Find where the given text appears and provide that cell's center as [x, y] coordinate. 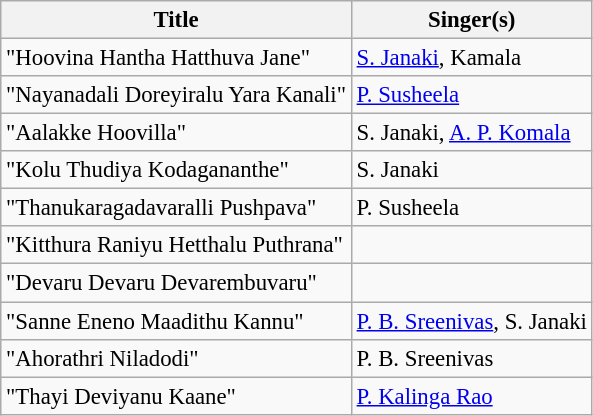
S. Janaki, A. P. Komala [472, 133]
"Hoovina Hantha Hatthuva Jane" [176, 58]
Title [176, 20]
"Thayi Deviyanu Kaane" [176, 396]
S. Janaki, Kamala [472, 58]
"Thanukaragadavaralli Pushpava" [176, 208]
P. B. Sreenivas, S. Janaki [472, 321]
"Ahorathri Niladodi" [176, 358]
S. Janaki [472, 170]
"Sanne Eneno Maadithu Kannu" [176, 321]
"Kitthura Raniyu Hetthalu Puthrana" [176, 245]
Singer(s) [472, 20]
"Kolu Thudiya Kodagananthe" [176, 170]
P. Kalinga Rao [472, 396]
"Aalakke Hoovilla" [176, 133]
"Nayanadali Doreyiralu Yara Kanali" [176, 95]
P. B. Sreenivas [472, 358]
"Devaru Devaru Devarembuvaru" [176, 283]
